Capture the cell that displays the provided text and extract its (x, y) central coordinate. 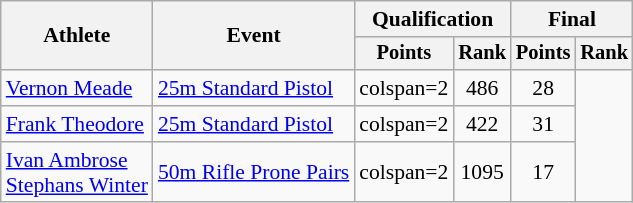
Frank Theodore (77, 124)
Vernon Meade (77, 88)
28 (543, 88)
Qualification (432, 19)
Athlete (77, 36)
17 (543, 172)
422 (482, 124)
Final (572, 19)
1095 (482, 172)
486 (482, 88)
Ivan AmbroseStephans Winter (77, 172)
50m Rifle Prone Pairs (254, 172)
Event (254, 36)
31 (543, 124)
